Extract the (X, Y) coordinate from the center of the cell holding the provided text.  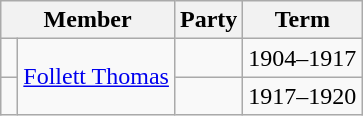
1904–1917 (302, 58)
Follett Thomas (96, 77)
Member (88, 20)
Party (208, 20)
Term (302, 20)
1917–1920 (302, 96)
